For the text-containing cell, return its midpoint in (x, y) coordinate format. 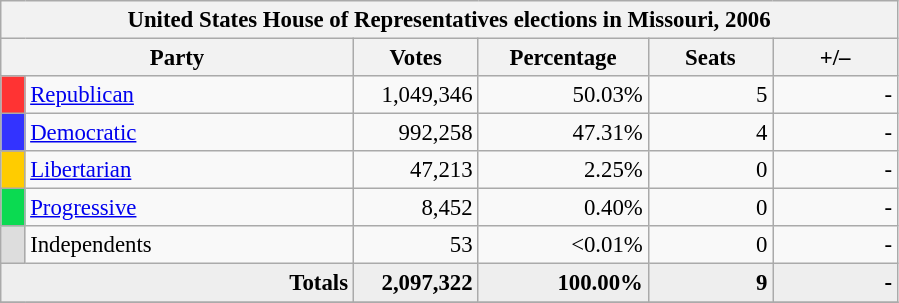
Democratic (189, 133)
Progressive (189, 208)
Libertarian (189, 170)
50.03% (563, 95)
Party (178, 58)
0.40% (563, 208)
992,258 (416, 133)
8,452 (416, 208)
4 (710, 133)
United States House of Representatives elections in Missouri, 2006 (450, 20)
2.25% (563, 170)
+/– (836, 58)
Percentage (563, 58)
Republican (189, 95)
47.31% (563, 133)
2,097,322 (416, 283)
100.00% (563, 283)
Seats (710, 58)
9 (710, 283)
1,049,346 (416, 95)
53 (416, 245)
Totals (178, 283)
Votes (416, 58)
<0.01% (563, 245)
Independents (189, 245)
47,213 (416, 170)
5 (710, 95)
